Capture the cell that displays the provided text and extract its [x, y] central coordinate. 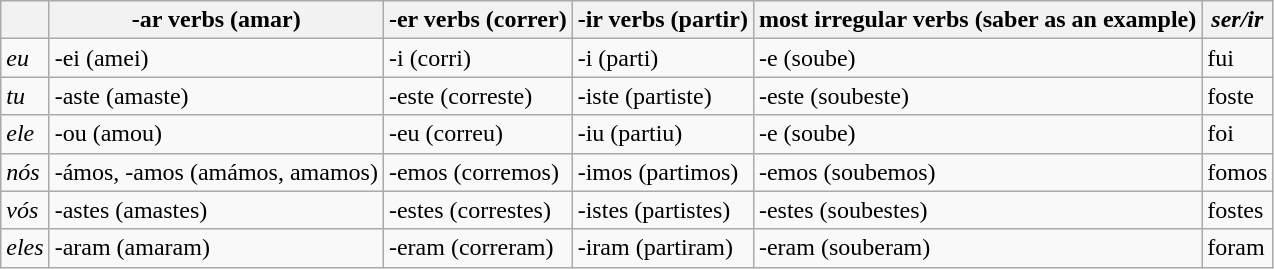
fomos [1238, 172]
eles [25, 248]
-eu (correu) [478, 134]
-ir verbs (partir) [662, 20]
-este (correste) [478, 96]
-istes (partistes) [662, 210]
most irregular verbs (saber as an example) [977, 20]
-eram (correram) [478, 248]
vós [25, 210]
-estes (correstes) [478, 210]
-ou (amou) [216, 134]
-aste (amaste) [216, 96]
-emos (corremos) [478, 172]
-este (soubeste) [977, 96]
-emos (soubemos) [977, 172]
-ámos, -amos (amámos, amamos) [216, 172]
nós [25, 172]
fui [1238, 58]
-ar verbs (amar) [216, 20]
ser/ir [1238, 20]
-i (parti) [662, 58]
-eram (souberam) [977, 248]
-er verbs (correr) [478, 20]
-iste (partiste) [662, 96]
eu [25, 58]
-ei (amei) [216, 58]
foram [1238, 248]
-iram (partiram) [662, 248]
tu [25, 96]
fostes [1238, 210]
-imos (partimos) [662, 172]
-iu (partiu) [662, 134]
foi [1238, 134]
-aram (amaram) [216, 248]
foste [1238, 96]
ele [25, 134]
-estes (soubestes) [977, 210]
-i (corri) [478, 58]
-astes (amastes) [216, 210]
